Identify which cell holds the provided text, then report its (X, Y) central coordinate. 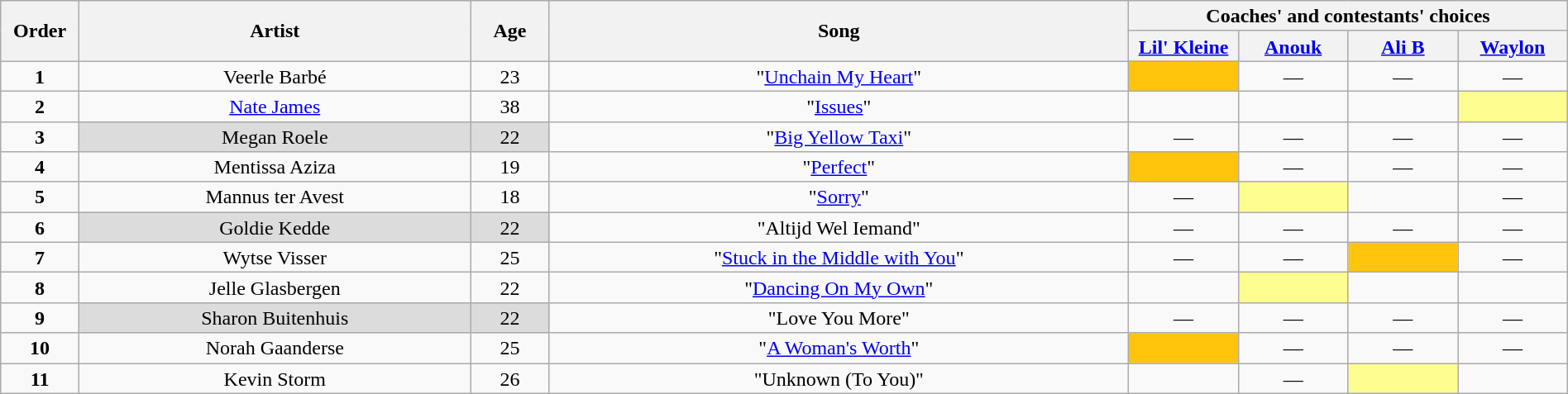
5 (40, 197)
"Unchain My Heart" (839, 76)
Wytse Visser (275, 258)
Song (839, 31)
Megan Roele (275, 137)
6 (40, 228)
"Issues" (839, 106)
"Love You More" (839, 317)
Nate James (275, 106)
"Sorry" (839, 197)
Anouk (1293, 46)
23 (509, 76)
Order (40, 31)
Norah Gaanderse (275, 349)
"Perfect" (839, 167)
4 (40, 167)
Goldie Kedde (275, 228)
18 (509, 197)
Mentissa Aziza (275, 167)
"Big Yellow Taxi" (839, 137)
38 (509, 106)
"Altijd Wel Iemand" (839, 228)
Coaches' and contestants' choices (1348, 17)
Sharon Buitenhuis (275, 317)
Lil' Kleine (1184, 46)
Jelle Glasbergen (275, 287)
"Dancing On My Own" (839, 287)
Veerle Barbé (275, 76)
10 (40, 349)
26 (509, 378)
Mannus ter Avest (275, 197)
9 (40, 317)
"A Woman's Worth" (839, 349)
Ali B (1403, 46)
Age (509, 31)
"Stuck in the Middle with You" (839, 258)
3 (40, 137)
7 (40, 258)
Artist (275, 31)
2 (40, 106)
8 (40, 287)
1 (40, 76)
19 (509, 167)
"Unknown (To You)" (839, 378)
11 (40, 378)
Kevin Storm (275, 378)
Waylon (1513, 46)
